Extract the [x, y] coordinate from the center of the cell holding the provided text.  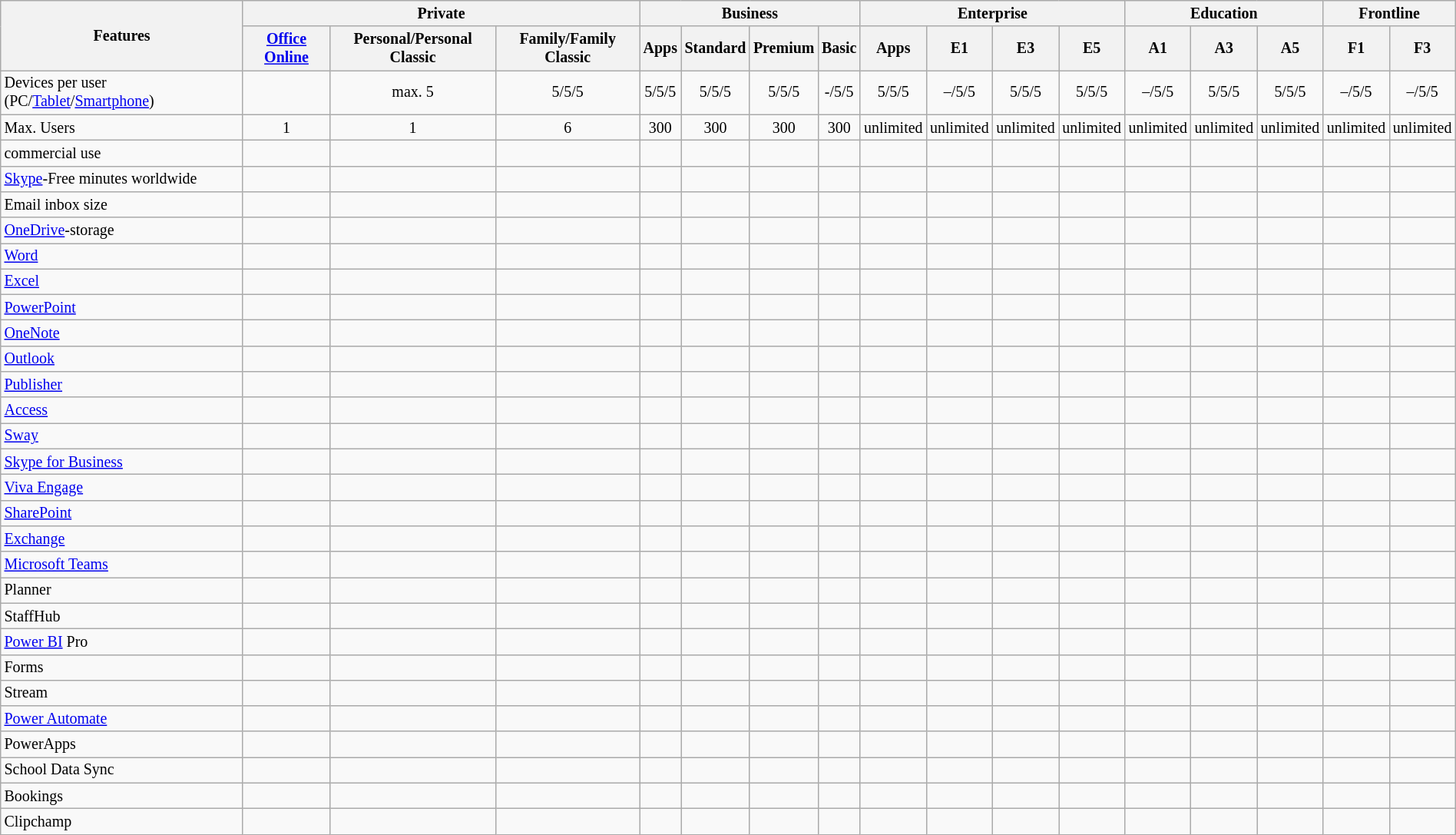
School Data Sync [122, 770]
Forms [122, 667]
Education [1224, 14]
E5 [1092, 48]
Premium [783, 48]
Family/Family Classic [568, 48]
PowerApps [122, 744]
Exchange [122, 539]
Bookings [122, 796]
E3 [1025, 48]
A5 [1290, 48]
6 [568, 128]
F1 [1356, 48]
Private [441, 14]
E1 [959, 48]
Power BI Pro [122, 642]
Devices per user (PC/Tablet/Smartphone) [122, 92]
Standard [716, 48]
-/5/5 [839, 92]
Basic [839, 48]
Microsoft Teams [122, 564]
StaffHub [122, 616]
Stream [122, 693]
Enterprise [992, 14]
Skype-Free minutes worldwide [122, 178]
SharePoint [122, 513]
A1 [1158, 48]
Excel [122, 281]
Word [122, 255]
A3 [1224, 48]
Business [750, 14]
PowerPoint [122, 307]
Planner [122, 590]
Personal/Personal Classic [413, 48]
Publisher [122, 384]
Access [122, 410]
Power Automate [122, 719]
max. 5 [413, 92]
OneNote [122, 333]
Skype for Business [122, 461]
OneDrive-storage [122, 230]
Email inbox size [122, 204]
Max. Users [122, 128]
Clipchamp [122, 822]
Outlook [122, 358]
F3 [1422, 48]
Office Online [286, 48]
Features [122, 35]
Sway [122, 436]
Viva Engage [122, 487]
commercial use [122, 154]
Frontline [1389, 14]
